Detect which cell encompasses the target text, then output its [X, Y] center coordinate. 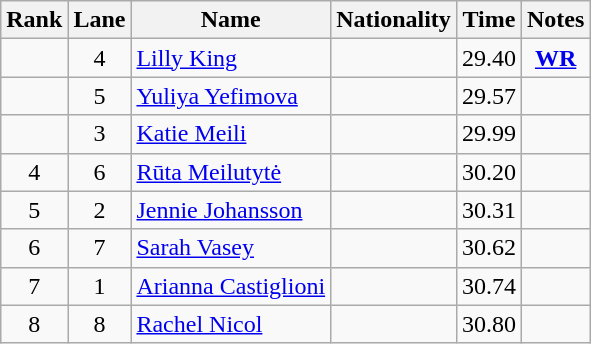
2 [100, 210]
Sarah Vasey [231, 248]
Yuliya Yefimova [231, 96]
Notes [555, 20]
30.31 [488, 210]
3 [100, 134]
Lane [100, 20]
Jennie Johansson [231, 210]
30.74 [488, 286]
Time [488, 20]
1 [100, 286]
29.99 [488, 134]
Rank [34, 20]
29.57 [488, 96]
30.62 [488, 248]
Rachel Nicol [231, 324]
Nationality [394, 20]
Katie Meili [231, 134]
WR [555, 58]
30.20 [488, 172]
Arianna Castiglioni [231, 286]
30.80 [488, 324]
Name [231, 20]
Lilly King [231, 58]
Rūta Meilutytė [231, 172]
29.40 [488, 58]
